Identify which cell holds the provided text, then report its (X, Y) central coordinate. 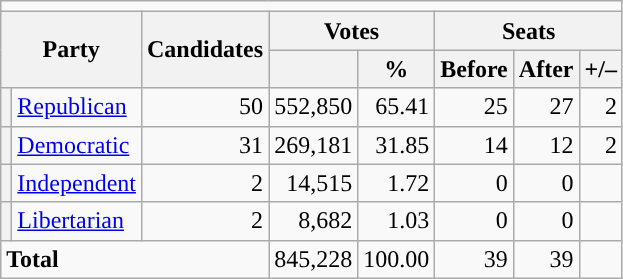
1.03 (396, 221)
1.72 (396, 183)
After (546, 69)
269,181 (314, 145)
25 (474, 107)
+/– (600, 69)
Votes (352, 31)
100.00 (396, 259)
14 (474, 145)
Seats (529, 31)
14,515 (314, 183)
Libertarian (77, 221)
50 (204, 107)
Before (474, 69)
Democratic (77, 145)
Total (135, 259)
65.41 (396, 107)
Republican (77, 107)
31 (204, 145)
Candidates (204, 50)
27 (546, 107)
845,228 (314, 259)
Independent (77, 183)
31.85 (396, 145)
12 (546, 145)
Party (72, 50)
552,850 (314, 107)
8,682 (314, 221)
% (396, 69)
